Extract the [x, y] coordinate from the center of the cell holding the provided text.  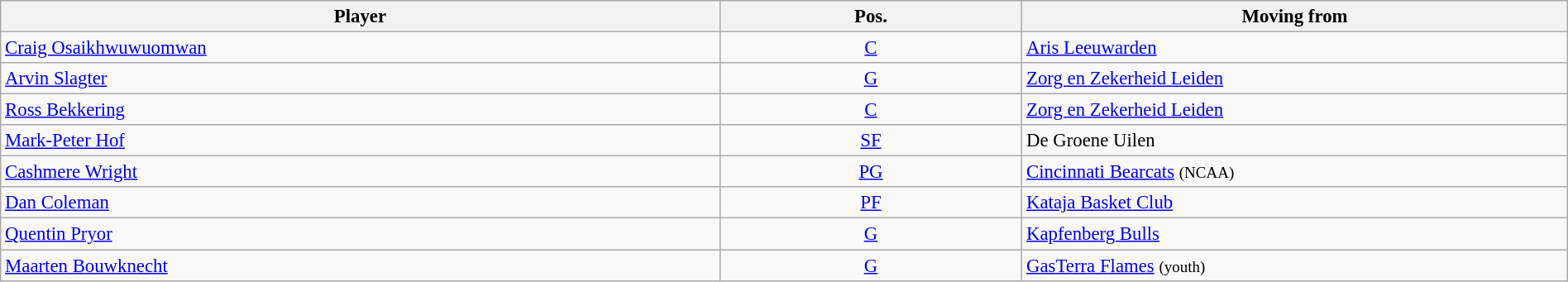
Kataja Basket Club [1295, 203]
Pos. [871, 17]
Dan Coleman [361, 203]
PF [871, 203]
Kapfenberg Bulls [1295, 234]
Cincinnati Bearcats (NCAA) [1295, 172]
GasTerra Flames (youth) [1295, 265]
Quentin Pryor [361, 234]
Arvin Slagter [361, 79]
Mark-Peter Hof [361, 141]
De Groene Uilen [1295, 141]
PG [871, 172]
Moving from [1295, 17]
SF [871, 141]
Cashmere Wright [361, 172]
Player [361, 17]
Craig Osaikhwuwuomwan [361, 48]
Maarten Bouwknecht [361, 265]
Aris Leeuwarden [1295, 48]
Ross Bekkering [361, 110]
